Find where the given text appears and provide that cell's center as (X, Y) coordinate. 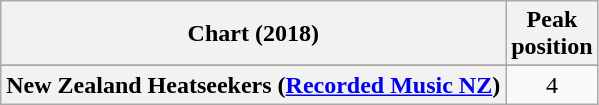
Peakposition (552, 34)
4 (552, 85)
New Zealand Heatseekers (Recorded Music NZ) (254, 85)
Chart (2018) (254, 34)
